Return (X, Y) of the center of cell containing provided text 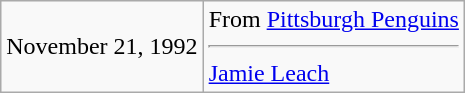
November 21, 1992 (102, 47)
From Pittsburgh PenguinsJamie Leach (334, 47)
